Determine the (x, y) coordinate at the center of the cell enclosing the given text.  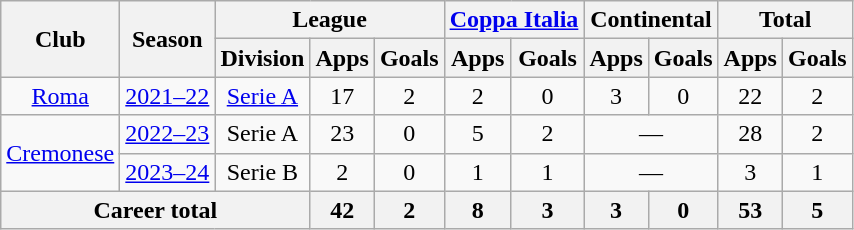
8 (478, 210)
Career total (156, 210)
Roma (60, 96)
53 (750, 210)
Continental (651, 20)
League (330, 20)
42 (342, 210)
2022–23 (168, 134)
2023–24 (168, 172)
23 (342, 134)
Serie B (262, 172)
22 (750, 96)
Division (262, 58)
Total (785, 20)
Coppa Italia (514, 20)
Season (168, 39)
Cremonese (60, 153)
2021–22 (168, 96)
28 (750, 134)
Club (60, 39)
17 (342, 96)
